Extract the (X, Y) coordinate from the center of the cell holding the provided text.  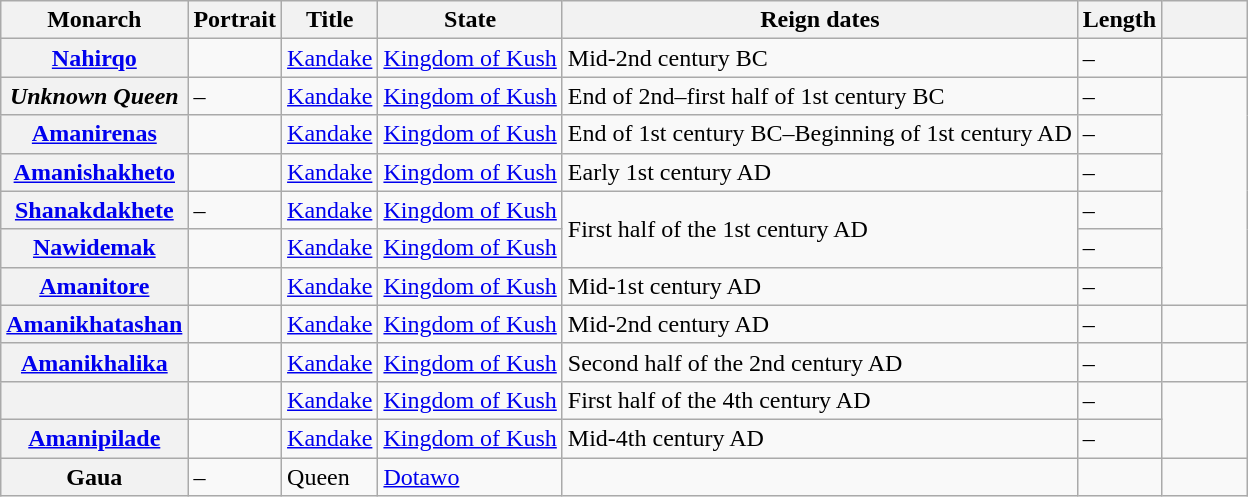
End of 2nd–first half of 1st century BC (820, 96)
Amanishakheto (94, 172)
End of 1st century BC–Beginning of 1st century AD (820, 134)
Queen (330, 477)
Amanitore (94, 286)
Second half of the 2nd century AD (820, 362)
Dotawo (470, 477)
Reign dates (820, 20)
Length (1119, 20)
Amanikhatashan (94, 324)
Shanakdakhete (94, 210)
Monarch (94, 20)
Unknown Queen (94, 96)
Amanikhalika (94, 362)
First half of the 4th century AD (820, 400)
Gaua (94, 477)
First half of the 1st century AD (820, 229)
Nahirqo (94, 58)
Mid-4th century AD (820, 438)
Title (330, 20)
Mid-2nd century AD (820, 324)
Amanipilade (94, 438)
Early 1st century AD (820, 172)
Mid-2nd century BC (820, 58)
Mid-1st century AD (820, 286)
Amanirenas (94, 134)
State (470, 20)
Portrait (235, 20)
Nawidemak (94, 248)
